For the text-containing cell, return its midpoint in [X, Y] coordinate format. 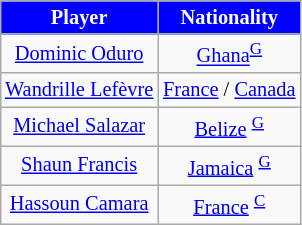
Dominic Oduro [79, 54]
GhanaG [229, 54]
Shaun Francis [79, 166]
Belize G [229, 126]
Hassoun Camara [79, 204]
Nationality [229, 17]
Player [79, 17]
Michael Salazar [79, 126]
Jamaica G [229, 166]
Wandrille Lefèvre [79, 90]
France / Canada [229, 90]
France C [229, 204]
